From the cell containing the given text, extract its center point as (X, Y) coordinate. 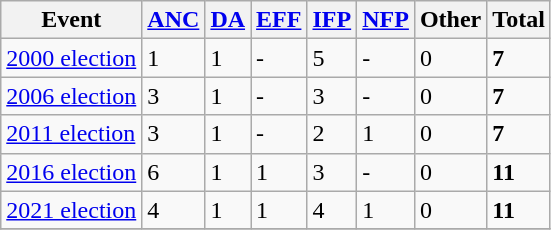
2016 election (72, 172)
DA (228, 20)
ANC (174, 20)
2021 election (72, 210)
6 (174, 172)
Other (450, 20)
Event (72, 20)
2000 election (72, 58)
Total (519, 20)
5 (332, 58)
2 (332, 134)
2006 election (72, 96)
2011 election (72, 134)
EFF (279, 20)
NFP (386, 20)
IFP (332, 20)
